From the cell containing the given text, extract its center point as (X, Y) coordinate. 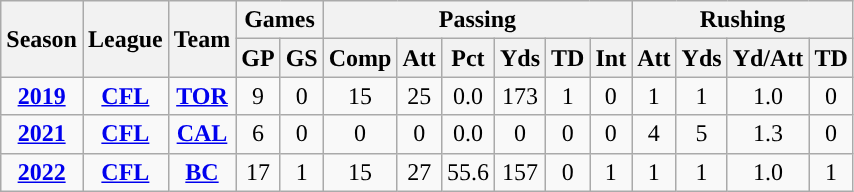
Games (280, 20)
27 (419, 172)
9 (258, 96)
Season (42, 39)
Yd/Att (768, 58)
League (125, 39)
Pct (468, 58)
CAL (202, 134)
Comp (360, 58)
4 (654, 134)
157 (520, 172)
2019 (42, 96)
TOR (202, 96)
GS (302, 58)
BC (202, 172)
2022 (42, 172)
25 (419, 96)
Rushing (743, 20)
2021 (42, 134)
6 (258, 134)
Int (611, 58)
Passing (477, 20)
55.6 (468, 172)
173 (520, 96)
Team (202, 39)
5 (702, 134)
17 (258, 172)
GP (258, 58)
1.3 (768, 134)
